Output the (X, Y) coordinate of the center of the cell containing the given text.  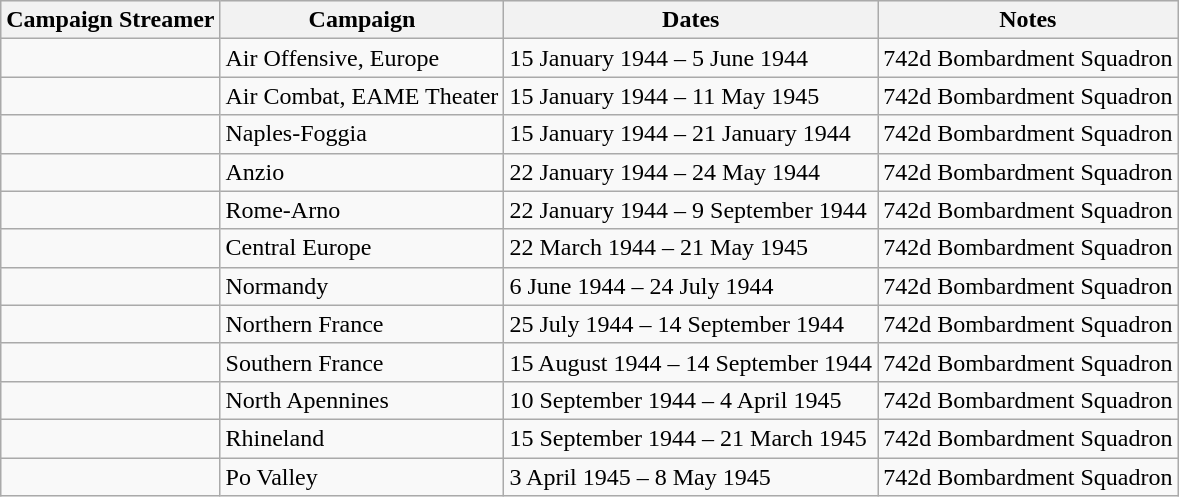
Campaign Streamer (110, 20)
15 September 1944 – 21 March 1945 (691, 438)
6 June 1944 – 24 July 1944 (691, 286)
Anzio (362, 172)
Naples-Foggia (362, 134)
Air Offensive, Europe (362, 58)
Notes (1028, 20)
15 August 1944 – 14 September 1944 (691, 362)
22 January 1944 – 24 May 1944 (691, 172)
10 September 1944 – 4 April 1945 (691, 400)
Central Europe (362, 248)
15 January 1944 – 5 June 1944 (691, 58)
Dates (691, 20)
Rome-Arno (362, 210)
15 January 1944 – 11 May 1945 (691, 96)
Air Combat, EAME Theater (362, 96)
3 April 1945 – 8 May 1945 (691, 477)
Northern France (362, 324)
Po Valley (362, 477)
North Apennines (362, 400)
15 January 1944 – 21 January 1944 (691, 134)
22 January 1944 – 9 September 1944 (691, 210)
Southern France (362, 362)
Rhineland (362, 438)
Campaign (362, 20)
22 March 1944 – 21 May 1945 (691, 248)
Normandy (362, 286)
25 July 1944 – 14 September 1944 (691, 324)
